Determine the [x, y] coordinate at the center of the cell enclosing the given text.  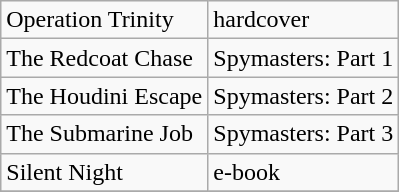
Spymasters: Part 3 [304, 134]
hardcover [304, 20]
The Houdini Escape [104, 96]
The Redcoat Chase [104, 58]
Silent Night [104, 172]
Operation Trinity [104, 20]
The Submarine Job [104, 134]
e-book [304, 172]
Spymasters: Part 2 [304, 96]
Spymasters: Part 1 [304, 58]
